Identify which cell holds the provided text, then report its (x, y) central coordinate. 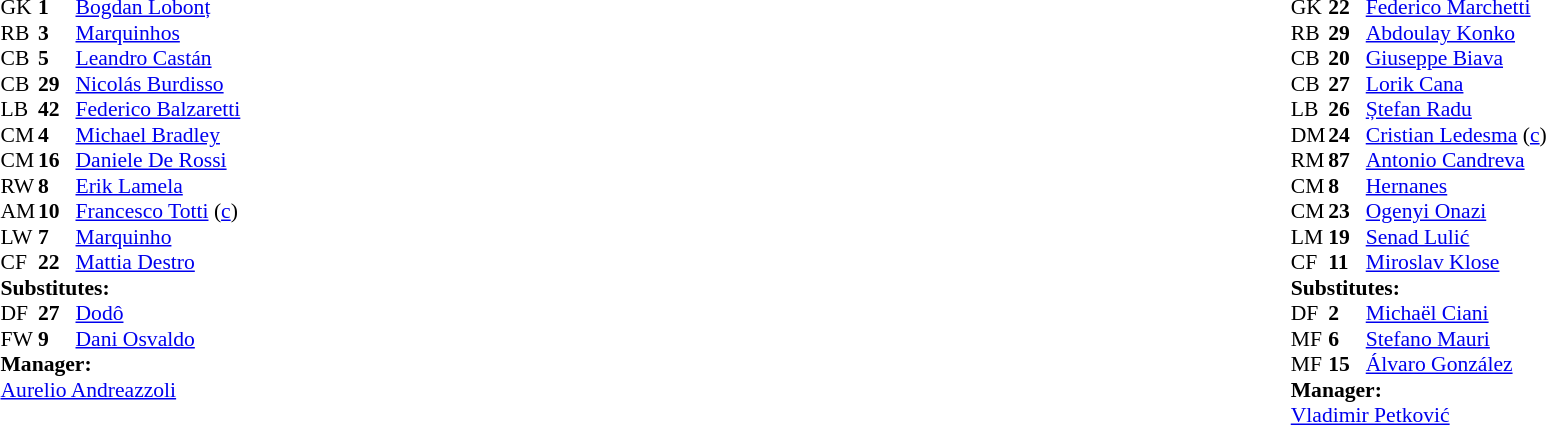
Manager: (120, 365)
Aurelio Andreazzoli (120, 390)
Marquinho (158, 237)
Dodô (158, 313)
7 (57, 237)
FW (19, 339)
22 (57, 263)
24 (1347, 135)
4 (57, 135)
RM (1310, 161)
Federico Balzaretti (158, 109)
Erik Lamela (158, 186)
87 (1347, 161)
6 (1347, 339)
Leandro Castán (158, 59)
Dani Osvaldo (158, 339)
Daniele De Rossi (158, 161)
16 (57, 161)
20 (1347, 59)
Marquinhos (158, 33)
2 (1347, 313)
Mattia Destro (158, 263)
15 (1347, 365)
23 (1347, 211)
Substitutes: (120, 288)
19 (1347, 237)
11 (1347, 263)
LM (1310, 237)
10 (57, 211)
LW (19, 237)
5 (57, 59)
RW (19, 186)
3 (57, 33)
42 (57, 109)
DM (1310, 135)
Nicolás Burdisso (158, 84)
Michael Bradley (158, 135)
26 (1347, 109)
AM (19, 211)
9 (57, 339)
Francesco Totti (c) (158, 211)
